Provide the (x, y) coordinate of the cell's center where the given text is located.  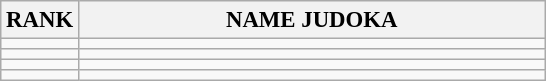
NAME JUDOKA (312, 20)
RANK (40, 20)
